Extract the (x, y) coordinate from the center of the cell holding the provided text.  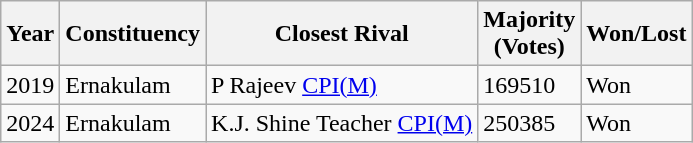
K.J. Shine Teacher CPI(M) (342, 123)
2024 (30, 123)
250385 (530, 123)
Year (30, 34)
Majority(Votes) (530, 34)
169510 (530, 85)
P Rajeev CPI(M) (342, 85)
2019 (30, 85)
Constituency (133, 34)
Won/Lost (636, 34)
Closest Rival (342, 34)
